Extract the (X, Y) coordinate from the center of the cell holding the provided text.  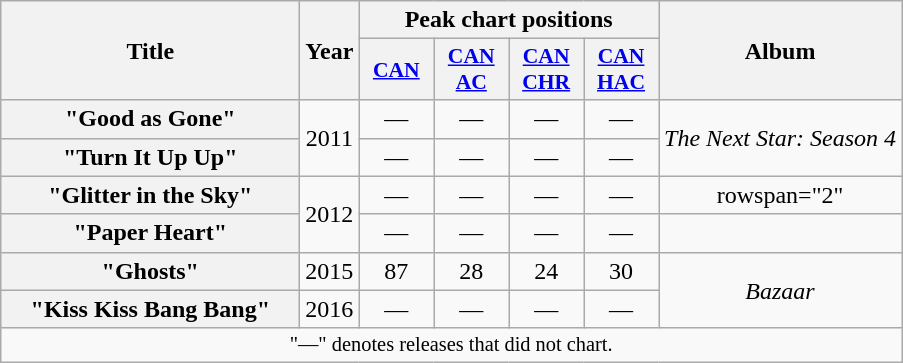
2012 (330, 214)
"—" denotes releases that did not chart. (452, 345)
"Glitter in the Sky" (150, 195)
CANHAC (622, 70)
CANAC (472, 70)
2015 (330, 271)
"Paper Heart" (150, 233)
Album (780, 50)
Peak chart positions (509, 20)
"Turn It Up Up" (150, 157)
rowspan="2" (780, 195)
2011 (330, 138)
"Ghosts" (150, 271)
2016 (330, 309)
Year (330, 50)
24 (546, 271)
87 (396, 271)
28 (472, 271)
30 (622, 271)
The Next Star: Season 4 (780, 138)
CANCHR (546, 70)
Title (150, 50)
CAN (396, 70)
"Kiss Kiss Bang Bang" (150, 309)
"Good as Gone" (150, 119)
Bazaar (780, 290)
